From the cell containing the given text, extract its center point as (X, Y) coordinate. 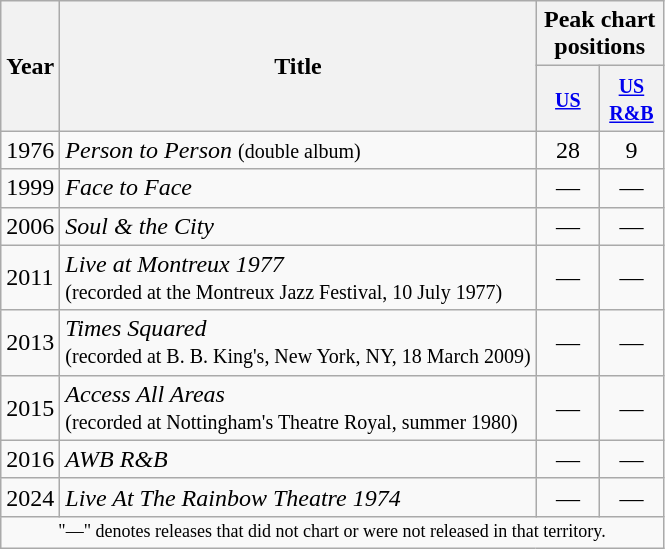
Live At The Rainbow Theatre 1974 (298, 497)
2006 (30, 226)
Access All Areas (recorded at Nottingham's Theatre Royal, summer 1980) (298, 408)
US R&B (632, 98)
1999 (30, 188)
1976 (30, 150)
28 (568, 150)
9 (632, 150)
2011 (30, 278)
Times Squared (recorded at B. B. King's, New York, NY, 18 March 2009) (298, 342)
Peak chart positions (600, 34)
US (568, 98)
Live at Montreux 1977 (recorded at the Montreux Jazz Festival, 10 July 1977) (298, 278)
"—" denotes releases that did not chart or were not released in that territory. (332, 532)
2024 (30, 497)
2015 (30, 408)
2013 (30, 342)
Face to Face (298, 188)
2016 (30, 459)
Person to Person (double album) (298, 150)
AWB R&B (298, 459)
Year (30, 66)
Soul & the City (298, 226)
Title (298, 66)
